Find where the given text appears and provide that cell's center as [X, Y] coordinate. 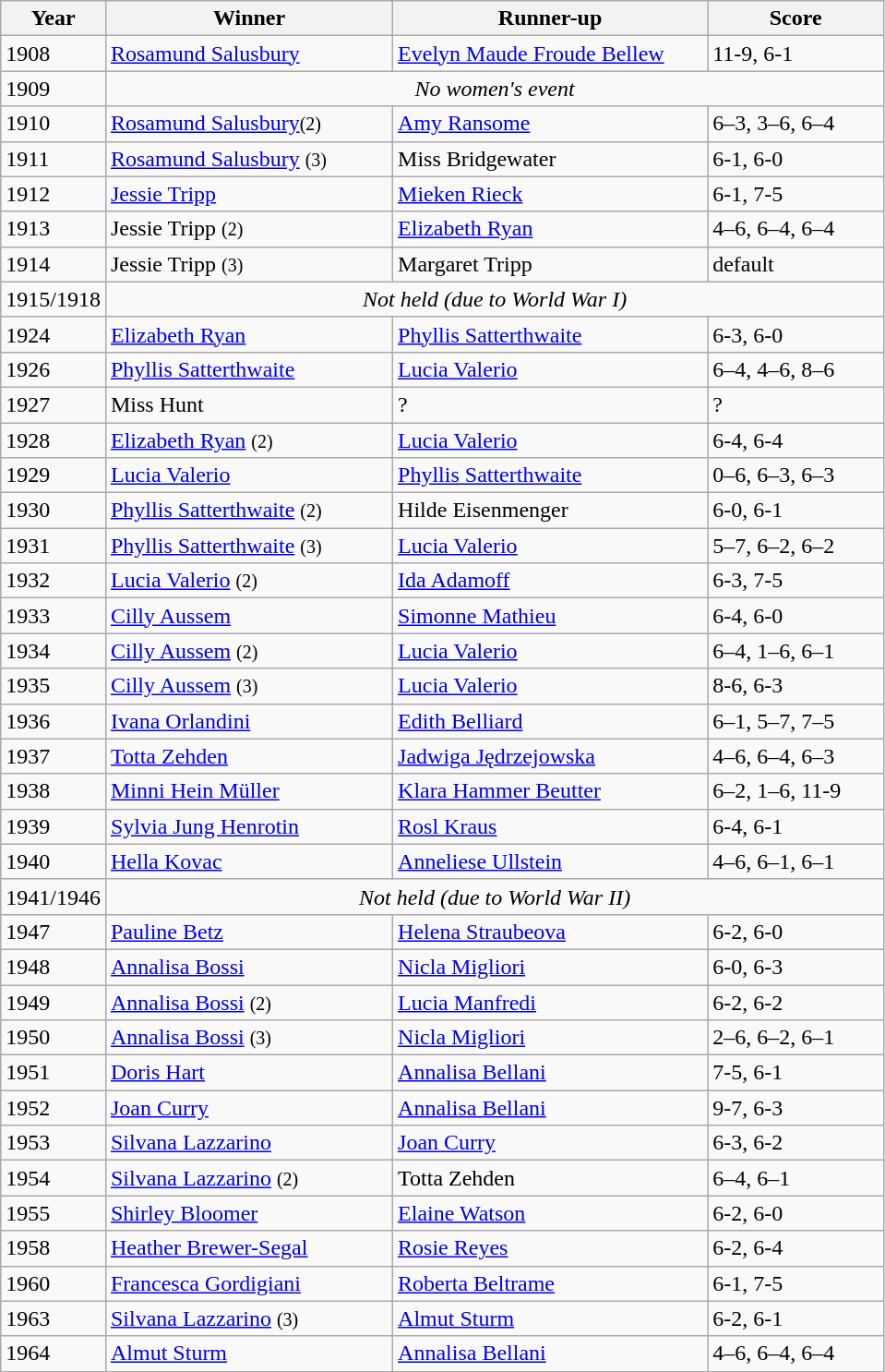
1939 [54, 826]
1908 [54, 54]
6-2, 6-1 [795, 1318]
1964 [54, 1354]
5–7, 6–2, 6–2 [795, 546]
default [795, 264]
Klara Hammer Beutter [550, 791]
Winner [249, 18]
Mieken Rieck [550, 194]
1930 [54, 511]
Pauline Betz [249, 932]
Rosamund Salusbury(2) [249, 124]
Lucia Valerio (2) [249, 581]
6-4, 6-1 [795, 826]
Shirley Bloomer [249, 1213]
1951 [54, 1073]
Roberta Beltrame [550, 1283]
Not held (due to World War I) [495, 299]
4–6, 6–1, 6–1 [795, 861]
1940 [54, 861]
8-6, 6-3 [795, 686]
Jessie Tripp (3) [249, 264]
1928 [54, 440]
1937 [54, 756]
9-7, 6-3 [795, 1108]
1911 [54, 159]
Annalisa Bossi [249, 967]
1947 [54, 932]
Elaine Watson [550, 1213]
6-0, 6-3 [795, 967]
Jessie Tripp (2) [249, 229]
Score [795, 18]
6-3, 6-2 [795, 1143]
1915/1918 [54, 299]
6–4, 1–6, 6–1 [795, 651]
Silvana Lazzarino (3) [249, 1318]
Ida Adamoff [550, 581]
1909 [54, 89]
Amy Ransome [550, 124]
Doris Hart [249, 1073]
Rosl Kraus [550, 826]
No women's event [495, 89]
Cilly Aussem (2) [249, 651]
1949 [54, 1002]
Helena Straubeova [550, 932]
Simonne Mathieu [550, 616]
1948 [54, 967]
Rosamund Salusbury (3) [249, 159]
1913 [54, 229]
Hilde Eisenmenger [550, 511]
Heather Brewer-Segal [249, 1248]
11-9, 6-1 [795, 54]
Silvana Lazzarino [249, 1143]
1958 [54, 1248]
1950 [54, 1038]
6-4, 6-4 [795, 440]
1910 [54, 124]
6–1, 5–7, 7–5 [795, 721]
Silvana Lazzarino (2) [249, 1178]
Phyllis Satterthwaite (3) [249, 546]
6-1, 6-0 [795, 159]
Jadwiga Jędrzejowska [550, 756]
Evelyn Maude Froude Bellew [550, 54]
Phyllis Satterthwaite (2) [249, 511]
1955 [54, 1213]
Annalisa Bossi (2) [249, 1002]
6-2, 6-4 [795, 1248]
Miss Hunt [249, 404]
1914 [54, 264]
1934 [54, 651]
6–4, 4–6, 8–6 [795, 369]
1941/1946 [54, 897]
6–2, 1–6, 11-9 [795, 791]
Runner-up [550, 18]
Elizabeth Ryan (2) [249, 440]
4–6, 6–4, 6–3 [795, 756]
Hella Kovac [249, 861]
Francesca Gordigiani [249, 1283]
1932 [54, 581]
6-2, 6-2 [795, 1002]
1963 [54, 1318]
Margaret Tripp [550, 264]
Anneliese Ullstein [550, 861]
Sylvia Jung Henrotin [249, 826]
1960 [54, 1283]
6–3, 3–6, 6–4 [795, 124]
1954 [54, 1178]
Ivana Orlandini [249, 721]
Cilly Aussem [249, 616]
Edith Belliard [550, 721]
1953 [54, 1143]
1924 [54, 334]
Cilly Aussem (3) [249, 686]
Lucia Manfredi [550, 1002]
1927 [54, 404]
6-4, 6-0 [795, 616]
1935 [54, 686]
Year [54, 18]
7-5, 6-1 [795, 1073]
1931 [54, 546]
Rosie Reyes [550, 1248]
Minni Hein Müller [249, 791]
1936 [54, 721]
6-0, 6-1 [795, 511]
Jessie Tripp [249, 194]
1926 [54, 369]
1933 [54, 616]
1952 [54, 1108]
1912 [54, 194]
2–6, 6–2, 6–1 [795, 1038]
0–6, 6–3, 6–3 [795, 475]
6-3, 6-0 [795, 334]
6–4, 6–1 [795, 1178]
Rosamund Salusbury [249, 54]
1938 [54, 791]
6-3, 7-5 [795, 581]
Not held (due to World War II) [495, 897]
1929 [54, 475]
Annalisa Bossi (3) [249, 1038]
Miss Bridgewater [550, 159]
